Determine the [x, y] coordinate at the center of the cell enclosing the given text.  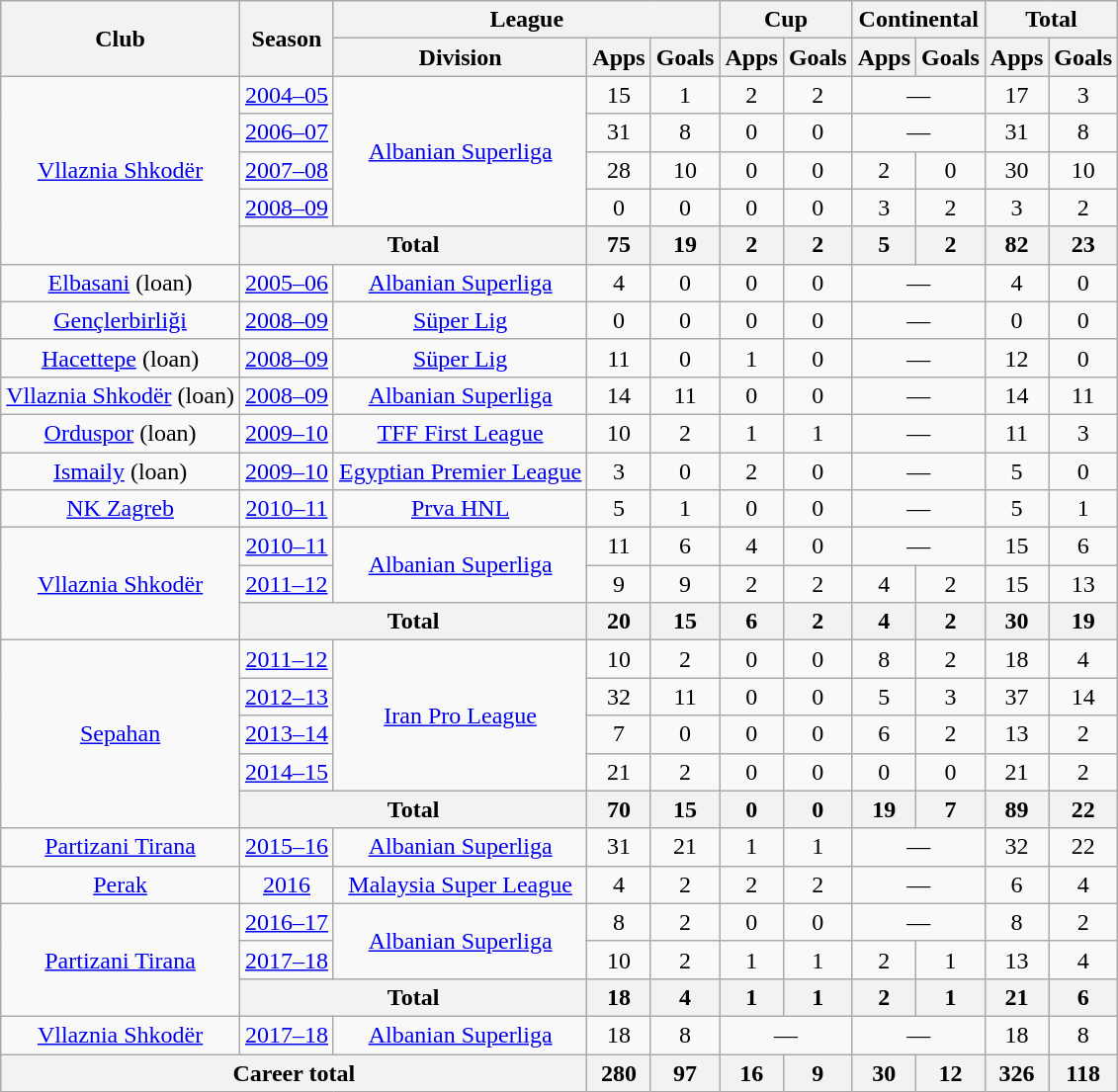
2013–14 [287, 734]
2006–07 [287, 132]
97 [685, 1072]
Gençlerbirliği [121, 320]
Elbasani (loan) [121, 283]
Iran Pro League [460, 715]
Cup [786, 20]
League [526, 20]
Perak [121, 884]
2007–08 [287, 170]
16 [751, 1072]
17 [1016, 95]
Division [460, 57]
Season [287, 39]
82 [1016, 245]
Orduspor (loan) [121, 433]
Malaysia Super League [460, 884]
2012–13 [287, 697]
Continental [918, 20]
2016 [287, 884]
NK Zagreb [121, 509]
Egyptian Premier League [460, 471]
2015–16 [287, 847]
326 [1016, 1072]
Ismaily (loan) [121, 471]
Club [121, 39]
75 [619, 245]
Career total [295, 1072]
2004–05 [287, 95]
70 [619, 809]
Vllaznia Shkodër (loan) [121, 395]
Sepahan [121, 734]
2014–15 [287, 772]
Hacettepe (loan) [121, 358]
Prva HNL [460, 509]
20 [619, 622]
23 [1083, 245]
TFF First League [460, 433]
280 [619, 1072]
28 [619, 170]
37 [1016, 697]
89 [1016, 809]
118 [1083, 1072]
2005–06 [287, 283]
2016–17 [287, 922]
